Locate the cell with the specified text and output its [x, y] center coordinate. 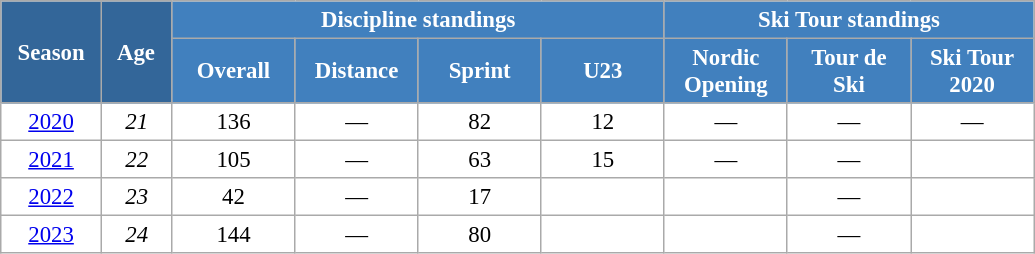
Tour deSki [848, 72]
Sprint [480, 72]
2020 [52, 122]
22 [136, 160]
Age [136, 52]
42 [234, 197]
Distance [356, 72]
15 [602, 160]
2023 [52, 235]
2021 [52, 160]
21 [136, 122]
Season [52, 52]
2022 [52, 197]
Overall [234, 72]
105 [234, 160]
144 [234, 235]
17 [480, 197]
Ski Tour2020 [972, 72]
Discipline standings [418, 20]
Ski Tour standings [848, 20]
136 [234, 122]
23 [136, 197]
NordicOpening [726, 72]
24 [136, 235]
82 [480, 122]
63 [480, 160]
U23 [602, 72]
12 [602, 122]
80 [480, 235]
